Provide the [X, Y] coordinate of the cell's center where the given text is located.  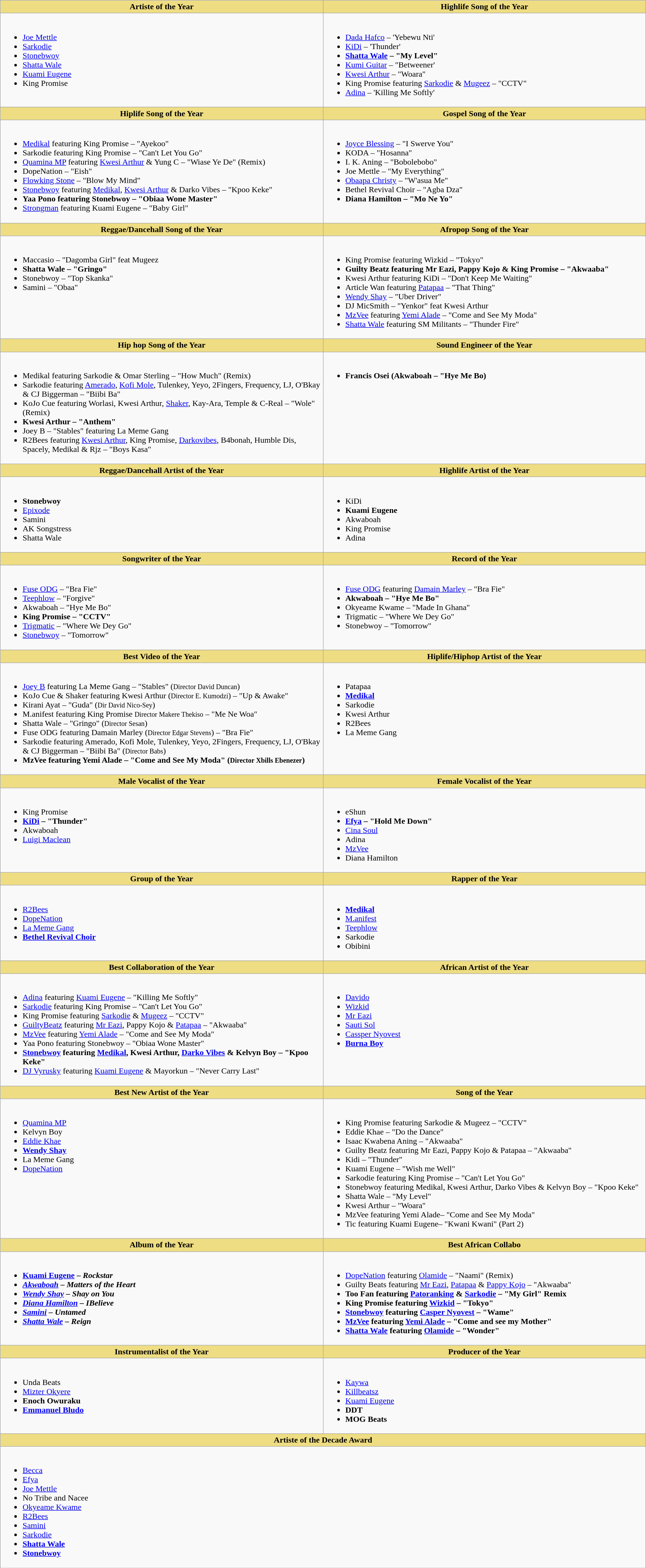
Best Video of the Year [161, 656]
StonebwoyEpixodeSaminiAK SongstressShatta Wale [161, 515]
Male Vocalist of the Year [161, 781]
Fuse ODG featuring Damain Marley – "Bra Fie"Akwaboah – "Hye Me Bo"Okyeame Kwame – "Made In Ghana"Trigmatic – "Where We Dey Go"Stonebwoy – "Tomorrow" [484, 607]
Group of the Year [161, 879]
Reggae/Dancehall Song of the Year [161, 229]
Instrumentalist of the Year [161, 1352]
Song of the Year [484, 1092]
eShunEfya – "Hold Me Down"Cina SoulAdinaMzVeeDiana Hamilton [484, 830]
Gospel Song of the Year [484, 113]
Kuami Eugene – RockstarAkwaboah – Matters of the HeartWendy Shay – Shay on YouDiana Hamilton – IBelieveSamini – UntamedShatta Wale – Reign [161, 1298]
PatapaaMedikalSarkodieKwesi ArthurR2BeesLa Meme Gang [484, 719]
KiDiKuami EugeneAkwaboahKing PromiseAdina [484, 515]
Sound Engineer of the Year [484, 345]
DavidoWizkidMr EaziSauti SolCassper NyovestBurna Boy [484, 1030]
Hip hop Song of the Year [161, 345]
Quamina MPKelvyn BoyEddie KhaeWendy ShayLa Meme GangDopeNation [161, 1169]
Album of the Year [161, 1245]
Hiplife Song of the Year [161, 113]
Artiste of the Decade Award [323, 1440]
Best African Collabo [484, 1245]
Fuse ODG – "Bra Fie"Teephlow – "Forgive"Akwaboah – "Hye Me Bo"King Promise – "CCTV"Trigmatic – "Where We Dey Go"Stonebwoy – "Tomorrow" [161, 607]
Joe MettleSarkodieStonebwoyShatta WaleKuami EugeneKing Promise [161, 60]
Francis Osei (Akwaboah – "Hye Me Bo) [484, 408]
Female Vocalist of the Year [484, 781]
Maccasio – "Dagomba Girl" feat MugeezShatta Wale – "Gringo"Stonebwoy – "Top Skanka"Samini – "Obaa" [161, 287]
Artiste of the Year [161, 7]
BeccaEfyaJoe MettleNo Tribe and NaceeOkyeame KwameR2BeesSaminiSarkodieShatta WaleStonebwoy [323, 1507]
Best Collaboration of the Year [161, 967]
Hiplife/Hiphop Artist of the Year [484, 656]
Reggae/Dancehall Artist of the Year [161, 470]
King PromiseKiDi – "Thunder"AkwaboahLuigi Maclean [161, 830]
Unda BeatsMizter OkyereEnoch OwurakuEmmanuel Bludo [161, 1396]
Record of the Year [484, 559]
Best New Artist of the Year [161, 1092]
Afropop Song of the Year [484, 229]
Songwriter of the Year [161, 559]
R2BeesDopeNationLa Meme GangBethel Revival Choir [161, 923]
MedikalM.anifestTeephlowSarkodieObibini [484, 923]
Highlife Artist of the Year [484, 470]
Highlife Song of the Year [484, 7]
KaywaKillbeatszKuami EugeneDDTMOG Beats [484, 1396]
Producer of the Year [484, 1352]
Rapper of the Year [484, 879]
African Artist of the Year [484, 967]
